Locate the cell with the specified text and output its (x, y) center coordinate. 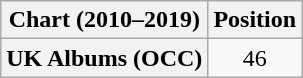
46 (255, 58)
Position (255, 20)
Chart (2010–2019) (104, 20)
UK Albums (OCC) (104, 58)
